Pinpoint the cell where the given text exists, returning its [X, Y] midpoint coordinate. 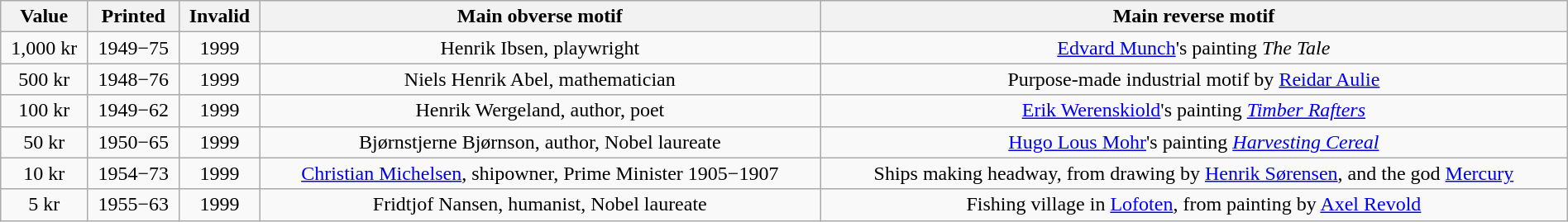
1950−65 [134, 142]
1949−75 [134, 48]
100 kr [45, 111]
Value [45, 17]
Henrik Wergeland, author, poet [539, 111]
500 kr [45, 79]
1,000 kr [45, 48]
Invalid [220, 17]
Erik Werenskiold's painting Timber Rafters [1194, 111]
Edvard Munch's painting The Tale [1194, 48]
1954−73 [134, 173]
Purpose-made industrial motif by Reidar Aulie [1194, 79]
Main reverse motif [1194, 17]
Hugo Lous Mohr's painting Harvesting Cereal [1194, 142]
1949−62 [134, 111]
1948−76 [134, 79]
Niels Henrik Abel, mathematician [539, 79]
5 kr [45, 205]
Ships making headway, from drawing by Henrik Sørensen, and the god Mercury [1194, 173]
Fridtjof Nansen, humanist, Nobel laureate [539, 205]
1955−63 [134, 205]
Main obverse motif [539, 17]
Printed [134, 17]
10 kr [45, 173]
Christian Michelsen, shipowner, Prime Minister 1905−1907 [539, 173]
Bjørnstjerne Bjørnson, author, Nobel laureate [539, 142]
50 kr [45, 142]
Henrik Ibsen, playwright [539, 48]
Fishing village in Lofoten, from painting by Axel Revold [1194, 205]
